Pinpoint the cell where the given text exists, returning its (x, y) midpoint coordinate. 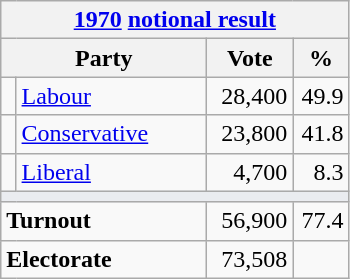
Party (104, 58)
Liberal (112, 172)
Vote (250, 58)
Turnout (104, 221)
Conservative (112, 134)
77.4 (321, 221)
Electorate (104, 259)
28,400 (250, 96)
56,900 (250, 221)
49.9 (321, 96)
1970 notional result (175, 20)
% (321, 58)
73,508 (250, 259)
Labour (112, 96)
4,700 (250, 172)
23,800 (250, 134)
8.3 (321, 172)
41.8 (321, 134)
